Pinpoint the cell where the given text exists, returning its (X, Y) midpoint coordinate. 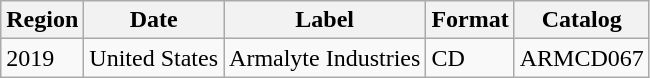
Format (470, 20)
Label (325, 20)
CD (470, 58)
Region (42, 20)
2019 (42, 58)
Armalyte Industries (325, 58)
United States (154, 58)
ARMCD067 (582, 58)
Date (154, 20)
Catalog (582, 20)
